Locate the cell with the specified text and output its [X, Y] center coordinate. 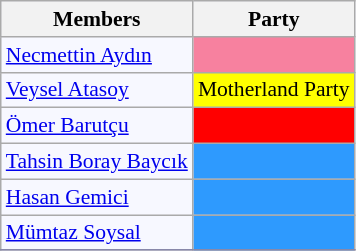
Party [274, 19]
Motherland Party [274, 90]
Veysel Atasoy [97, 90]
Tahsin Boray Baycık [97, 162]
Hasan Gemici [97, 197]
Members [97, 19]
Mümtaz Soysal [97, 233]
Necmettin Aydın [97, 55]
Ömer Barutçu [97, 126]
